Pinpoint the cell where the given text exists, returning its [X, Y] midpoint coordinate. 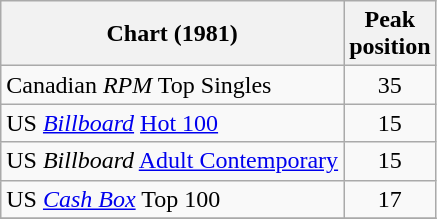
US Billboard Hot 100 [172, 123]
Chart (1981) [172, 34]
17 [390, 199]
US Billboard Adult Contemporary [172, 161]
Canadian RPM Top Singles [172, 85]
Peakposition [390, 34]
US Cash Box Top 100 [172, 199]
35 [390, 85]
